From the cell containing the given text, extract its center point as (x, y) coordinate. 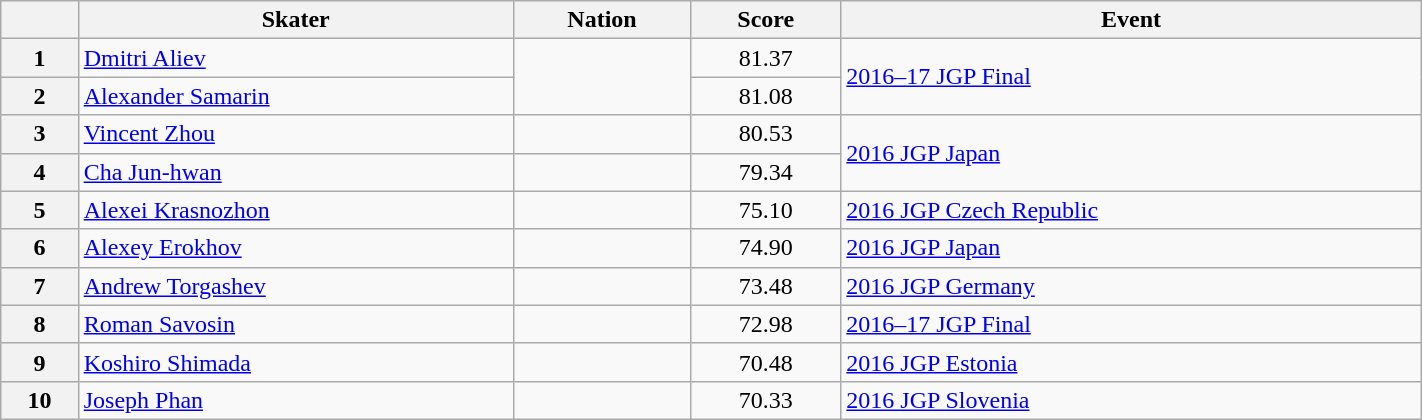
Skater (296, 20)
Alexei Krasnozhon (296, 210)
70.48 (766, 362)
81.08 (766, 96)
80.53 (766, 134)
4 (40, 172)
73.48 (766, 286)
8 (40, 324)
Roman Savosin (296, 324)
Dmitri Aliev (296, 58)
Nation (602, 20)
2 (40, 96)
5 (40, 210)
Koshiro Shimada (296, 362)
75.10 (766, 210)
2016 JGP Czech Republic (1131, 210)
2016 JGP Slovenia (1131, 400)
Alexander Samarin (296, 96)
79.34 (766, 172)
81.37 (766, 58)
Alexey Erokhov (296, 248)
6 (40, 248)
Joseph Phan (296, 400)
Vincent Zhou (296, 134)
Andrew Torgashev (296, 286)
1 (40, 58)
72.98 (766, 324)
10 (40, 400)
2016 JGP Germany (1131, 286)
7 (40, 286)
3 (40, 134)
Event (1131, 20)
74.90 (766, 248)
9 (40, 362)
2016 JGP Estonia (1131, 362)
Cha Jun-hwan (296, 172)
Score (766, 20)
70.33 (766, 400)
